Provide the (X, Y) coordinate of the cell's center where the given text is located.  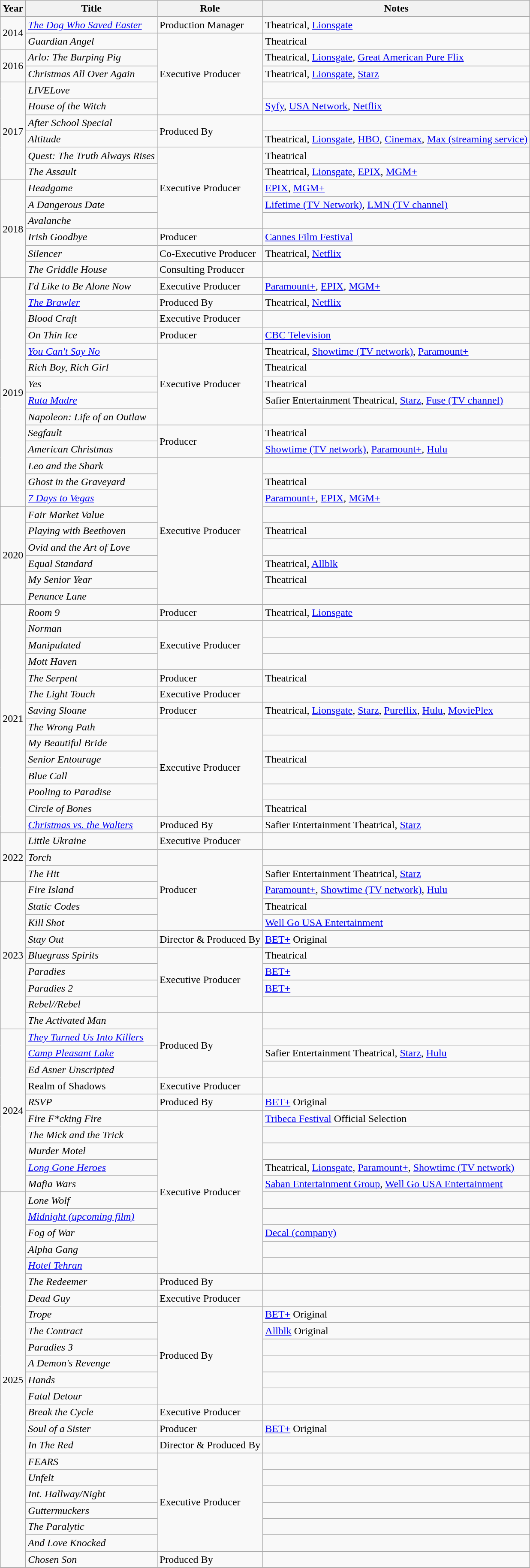
Theatrical, Lionsgate, HBO, Cinemax, Max (streaming service) (396, 139)
Int. Hallway/Night (92, 1494)
Segfault (92, 433)
Unfelt (92, 1478)
Cannes Film Festival (396, 237)
American Christmas (92, 449)
Guardian Angel (92, 41)
Chosen Son (92, 1559)
On Thin Ice (92, 335)
Decal (company) (396, 1233)
EPIX, MGM+ (396, 188)
A Demon's Revenge (92, 1363)
Notes (396, 9)
Penance Lane (92, 596)
And Love Knocked (92, 1543)
Christmas vs. the Walters (92, 825)
The Dog Who Saved Easter (92, 25)
Murder Motel (92, 1151)
The Hit (92, 874)
My Beautiful Bride (92, 743)
Guttermuckers (92, 1510)
Playing with Beethoven (92, 531)
Mafia Wars (92, 1184)
Fog of War (92, 1233)
Yes (92, 384)
Ghost in the Graveyard (92, 482)
In The Red (92, 1445)
Fire F*cking Fire (92, 1119)
Senior Entourage (92, 760)
2014 (13, 33)
7 Days to Vegas (92, 498)
Theatrical, Allblk (396, 564)
Well Go USA Entertainment (396, 923)
Theatrical, Lionsgate, Great American Pure Flix (396, 57)
FEARS (92, 1461)
2019 (13, 392)
Midnight (upcoming film) (92, 1216)
Camp Pleasant Lake (92, 1053)
A Dangerous Date (92, 205)
The Serpent (92, 678)
Lone Wolf (92, 1200)
Title (92, 9)
Circle of Bones (92, 808)
Arlo: The Burping Pig (92, 57)
Year (13, 9)
Co-Executive Producer (210, 253)
2021 (13, 719)
Lifetime (TV Network), LMN (TV channel) (396, 205)
Theatrical, Lionsgate, Starz, Pureflix, Hulu, MoviePlex (396, 710)
RSVP (92, 1102)
Mott Haven (92, 661)
After School Special (92, 123)
Napoleon: Life of an Outlaw (92, 416)
2017 (13, 131)
Kill Shot (92, 923)
Blue Call (92, 776)
Stay Out (92, 939)
Showtime (TV network), Paramount+, Hulu (396, 449)
The Assault (92, 172)
Theatrical, Lionsgate, Paramount+, Showtime (TV network) (396, 1167)
Saving Sloane (92, 710)
Static Codes (92, 906)
Realm of Shadows (92, 1086)
Paramount+, Showtime (TV network), Hulu (396, 890)
Theatrical, Lionsgate, EPIX, MGM+ (396, 172)
Trope (92, 1315)
Theatrical, Showtime (TV network), Paramount+ (396, 351)
House of the Witch (92, 106)
Rich Boy, Rich Girl (92, 368)
Ovid and the Art of Love (92, 547)
2018 (13, 229)
Equal Standard (92, 564)
Paradies (92, 971)
Altitude (92, 139)
2025 (13, 1379)
Syfy, USA Network, Netflix (396, 106)
Alpha Gang (92, 1249)
2016 (13, 66)
Ed Asner Unscripted (92, 1070)
Headgame (92, 188)
Long Gone Heroes (92, 1167)
Avalanche (92, 221)
Blood Craft (92, 319)
The Redeemer (92, 1282)
Soul of a Sister (92, 1429)
2024 (13, 1111)
The Activated Man (92, 1021)
Bluegrass Spirits (92, 955)
The Light Touch (92, 694)
Pooling to Paradise (92, 792)
Norman (92, 629)
Hands (92, 1380)
2020 (13, 555)
Fair Market Value (92, 515)
Paradies 3 (92, 1347)
Little Ukraine (92, 841)
Consulting Producer (210, 270)
The Mick and the Trick (92, 1135)
Fire Island (92, 890)
Irish Goodbye (92, 237)
Break the Cycle (92, 1412)
Dead Guy (92, 1298)
Leo and the Shark (92, 465)
Torch (92, 857)
I'd Like to Be Alone Now (92, 286)
Paradies 2 (92, 988)
2022 (13, 857)
Silencer (92, 253)
Christmas All Over Again (92, 74)
LIVELove (92, 90)
CBC Television (396, 335)
Allblk Original (396, 1331)
Quest: The Truth Always Rises (92, 155)
Hotel Tehran (92, 1266)
Tribeca Festival Official Selection (396, 1119)
Theatrical, Lionsgate, Starz (396, 74)
Ruta Madre (92, 400)
Role (210, 9)
Room 9 (92, 612)
Rebel//Rebel (92, 1004)
They Turned Us Into Killers (92, 1037)
Safier Entertainment Theatrical, Starz, Fuse (TV channel) (396, 400)
You Can't Say No (92, 351)
Saban Entertainment Group, Well Go USA Entertainment (396, 1184)
The Wrong Path (92, 727)
Production Manager (210, 25)
My Senior Year (92, 580)
The Brawler (92, 302)
Fatal Detour (92, 1396)
Manipulated (92, 645)
Safier Entertainment Theatrical, Starz, Hulu (396, 1053)
The Griddle House (92, 270)
The Contract (92, 1331)
2023 (13, 956)
The Paralytic (92, 1527)
